Determine the [x, y] coordinate at the center of the cell enclosing the given text.  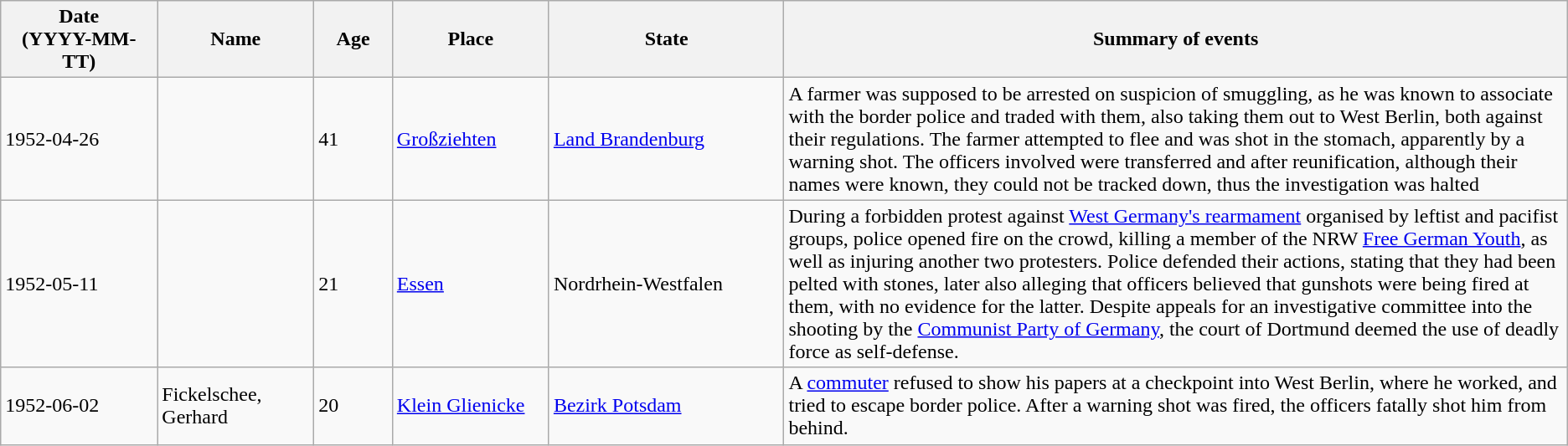
Großziehten [471, 139]
State [667, 39]
Klein Glienicke [471, 406]
Nordrhein-Westfalen [667, 284]
Bezirk Potsdam [667, 406]
21 [353, 284]
1952-04-26 [79, 139]
Age [353, 39]
20 [353, 406]
Date(YYYY-MM-TT) [79, 39]
Land Brandenburg [667, 139]
1952-06-02 [79, 406]
Place [471, 39]
Summary of events [1176, 39]
1952-05-11 [79, 284]
Name [236, 39]
41 [353, 139]
Fickelschee, Gerhard [236, 406]
Essen [471, 284]
